From the cell containing the given text, extract its center point as [x, y] coordinate. 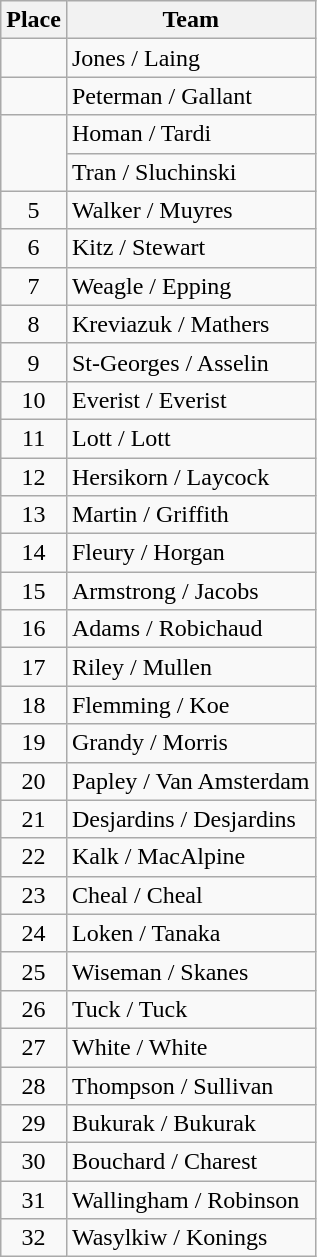
Cheal / Cheal [190, 895]
28 [34, 1085]
White / White [190, 1047]
Peterman / Gallant [190, 96]
23 [34, 895]
Tran / Sluchinski [190, 172]
11 [34, 438]
Adams / Robichaud [190, 629]
Wasylkiw / Konings [190, 1238]
18 [34, 705]
Place [34, 20]
Tuck / Tuck [190, 1009]
7 [34, 286]
Flemming / Koe [190, 705]
Everist / Everist [190, 400]
22 [34, 857]
6 [34, 248]
Papley / Van Amsterdam [190, 781]
14 [34, 553]
Armstrong / Jacobs [190, 591]
5 [34, 210]
25 [34, 971]
Walker / Muyres [190, 210]
Wallingham / Robinson [190, 1200]
Team [190, 20]
24 [34, 933]
31 [34, 1200]
Desjardins / Desjardins [190, 819]
8 [34, 324]
29 [34, 1124]
Weagle / Epping [190, 286]
9 [34, 362]
Loken / Tanaka [190, 933]
16 [34, 629]
Kitz / Stewart [190, 248]
27 [34, 1047]
21 [34, 819]
17 [34, 667]
Hersikorn / Laycock [190, 477]
Bouchard / Charest [190, 1162]
32 [34, 1238]
13 [34, 515]
12 [34, 477]
Bukurak / Bukurak [190, 1124]
Wiseman / Skanes [190, 971]
Thompson / Sullivan [190, 1085]
10 [34, 400]
Riley / Mullen [190, 667]
Homan / Tardi [190, 134]
19 [34, 743]
Grandy / Morris [190, 743]
Fleury / Horgan [190, 553]
20 [34, 781]
15 [34, 591]
Jones / Laing [190, 58]
Martin / Griffith [190, 515]
Kreviazuk / Mathers [190, 324]
30 [34, 1162]
Lott / Lott [190, 438]
26 [34, 1009]
Kalk / MacAlpine [190, 857]
St-Georges / Asselin [190, 362]
